Identify which cell holds the provided text, then report its (x, y) central coordinate. 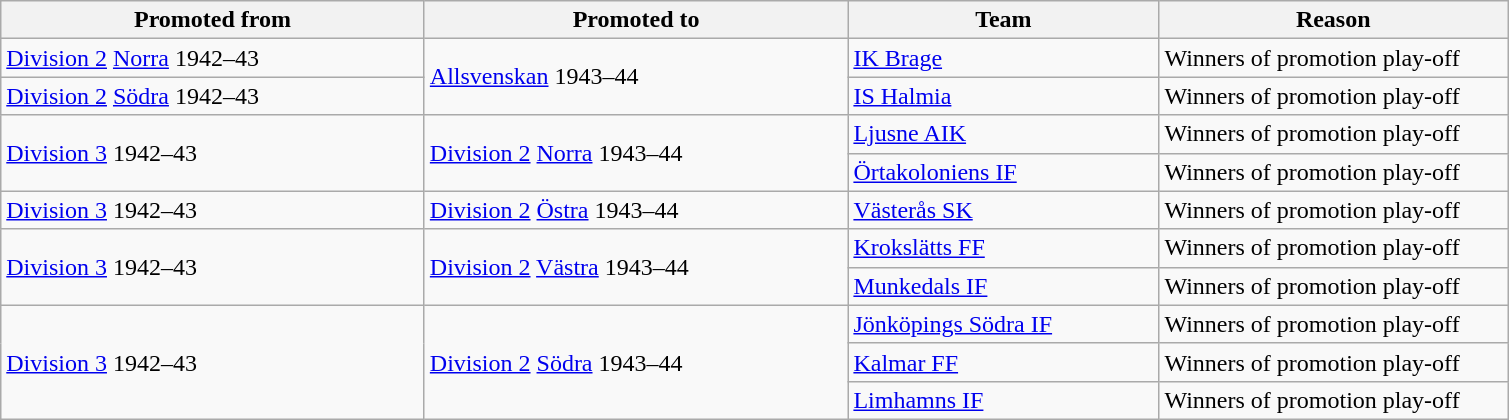
Division 2 Östra 1943–44 (636, 210)
Jönköpings Södra IF (1004, 324)
Team (1004, 20)
Division 2 Södra 1942–43 (213, 96)
Västerås SK (1004, 210)
Munkedals IF (1004, 286)
IK Brage (1004, 58)
Örtakoloniens IF (1004, 172)
Allsvenskan 1943–44 (636, 77)
Krokslätts FF (1004, 248)
Reason (1334, 20)
Ljusne AIK (1004, 134)
Division 2 Västra 1943–44 (636, 267)
Division 2 Södra 1943–44 (636, 362)
Promoted from (213, 20)
Limhamns IF (1004, 400)
Promoted to (636, 20)
Division 2 Norra 1942–43 (213, 58)
IS Halmia (1004, 96)
Division 2 Norra 1943–44 (636, 153)
Kalmar FF (1004, 362)
